Return (X, Y) of the center of cell containing provided text 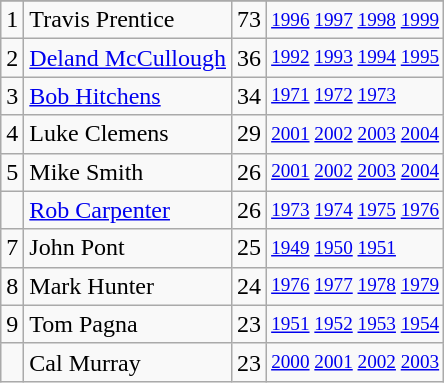
1992 1993 1994 1995 (356, 58)
1976 1977 1978 1979 (356, 286)
73 (250, 20)
Travis Prentice (128, 20)
8 (12, 286)
2000 2001 2002 2003 (356, 362)
25 (250, 248)
Rob Carpenter (128, 210)
24 (250, 286)
1996 1997 1998 1999 (356, 20)
Cal Murray (128, 362)
9 (12, 324)
John Pont (128, 248)
1949 1950 1951 (356, 248)
Mike Smith (128, 172)
3 (12, 96)
7 (12, 248)
1973 1974 1975 1976 (356, 210)
2 (12, 58)
1951 1952 1953 1954 (356, 324)
5 (12, 172)
Bob Hitchens (128, 96)
Tom Pagna (128, 324)
36 (250, 58)
29 (250, 134)
Deland McCullough (128, 58)
4 (12, 134)
Luke Clemens (128, 134)
1 (12, 20)
34 (250, 96)
1971 1972 1973 (356, 96)
Mark Hunter (128, 286)
